Capture the cell that displays the provided text and extract its (X, Y) central coordinate. 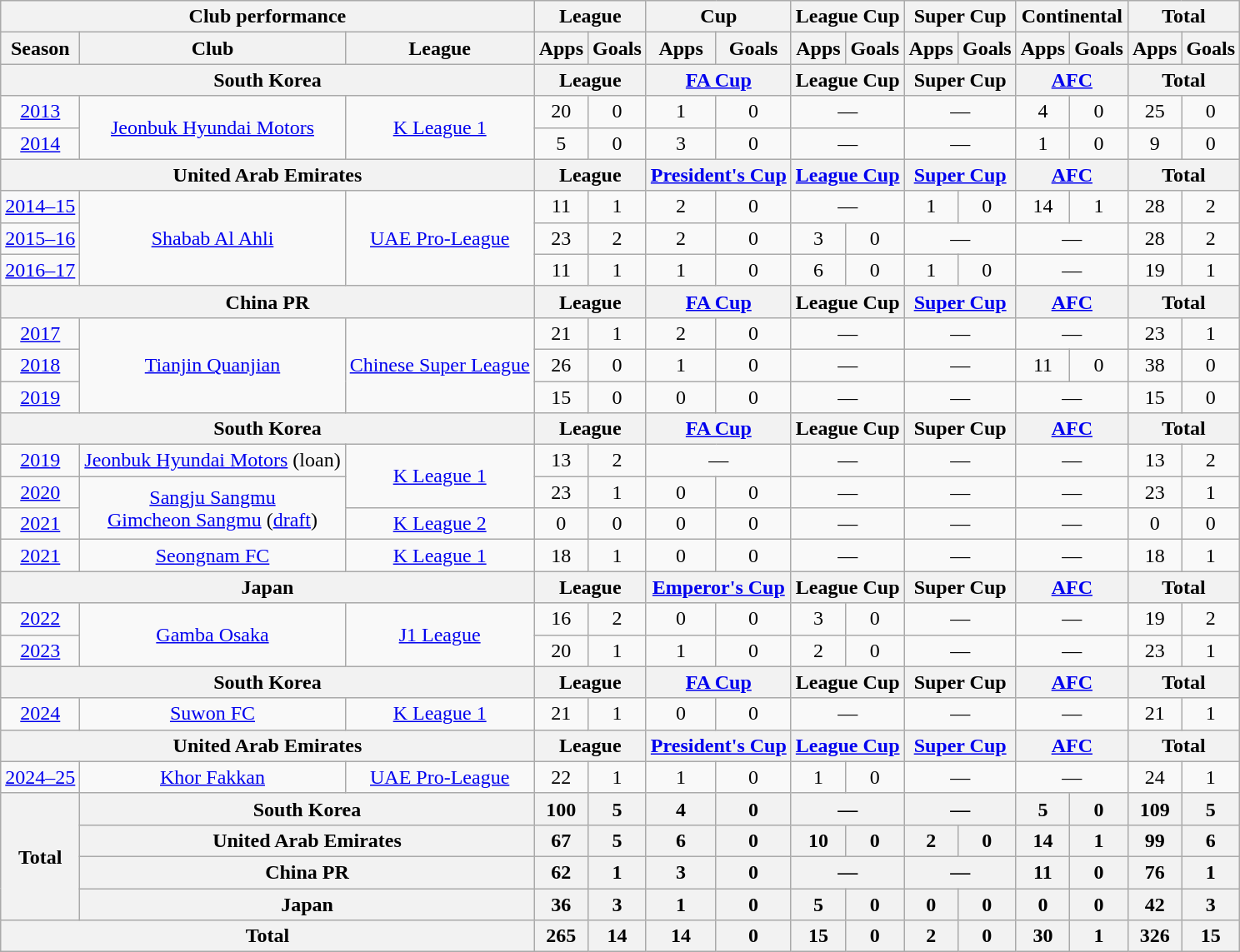
9 (1154, 143)
326 (1154, 936)
2023 (40, 650)
Shabab Al Ahli (212, 238)
Tianjin Quanjian (212, 365)
109 (1154, 809)
Continental (1072, 17)
67 (561, 840)
Suwon FC (212, 714)
2014–15 (40, 207)
J1 League (440, 635)
76 (1154, 872)
Club (212, 48)
Chinese Super League (440, 365)
2022 (40, 619)
265 (561, 936)
30 (1042, 936)
Jeonbuk Hyundai Motors (212, 127)
22 (561, 777)
99 (1154, 840)
2017 (40, 333)
Club performance (267, 17)
Jeonbuk Hyundai Motors (loan) (212, 461)
Emperor's Cup (718, 587)
2014 (40, 143)
10 (818, 840)
K League 2 (440, 524)
25 (1154, 112)
24 (1154, 777)
42 (1154, 904)
2018 (40, 365)
Khor Fakkan (212, 777)
2013 (40, 112)
62 (561, 872)
Season (40, 48)
Gamba Osaka (212, 635)
36 (561, 904)
16 (561, 619)
2015–16 (40, 238)
38 (1154, 365)
2024 (40, 714)
Seongnam FC (212, 556)
2024–25 (40, 777)
Sangju Sangmu Gimcheon Sangmu (draft) (212, 508)
2020 (40, 492)
26 (561, 365)
2016–17 (40, 270)
Cup (718, 17)
100 (561, 809)
